Return [X, Y] of the center of cell containing provided text 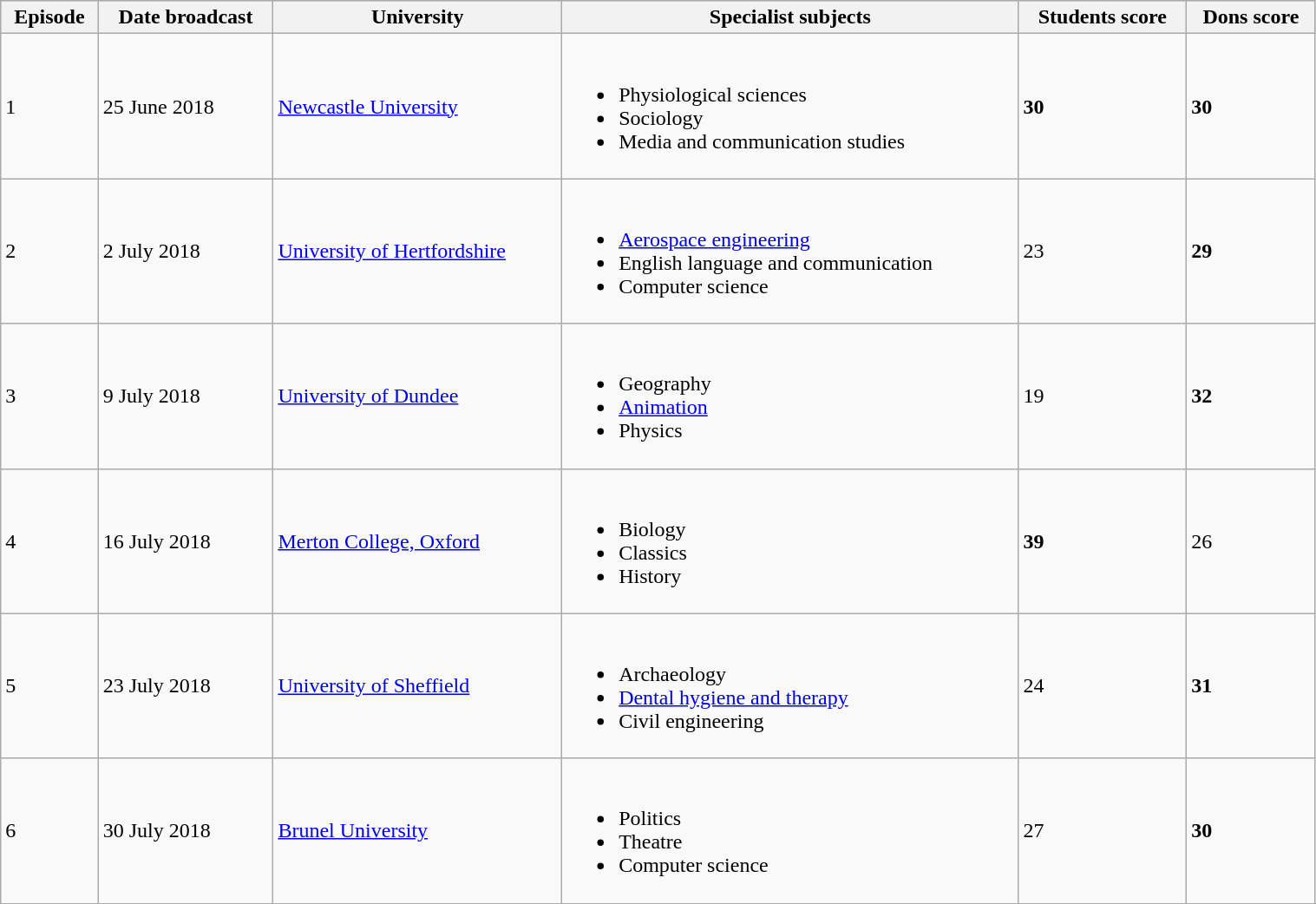
39 [1103, 541]
23 July 2018 [186, 685]
Specialist subjects [790, 17]
29 [1251, 252]
Date broadcast [186, 17]
BiologyClassicsHistory [790, 541]
6 [49, 831]
9 July 2018 [186, 396]
University [418, 17]
Episode [49, 17]
16 July 2018 [186, 541]
2 July 2018 [186, 252]
5 [49, 685]
Newcastle University [418, 106]
Merton College, Oxford [418, 541]
30 July 2018 [186, 831]
27 [1103, 831]
Brunel University [418, 831]
25 June 2018 [186, 106]
University of Sheffield [418, 685]
2 [49, 252]
1 [49, 106]
24 [1103, 685]
23 [1103, 252]
ArchaeologyDental hygiene and therapyCivil engineering [790, 685]
31 [1251, 685]
Aerospace engineeringEnglish language and communicationComputer science [790, 252]
4 [49, 541]
26 [1251, 541]
19 [1103, 396]
University of Hertfordshire [418, 252]
Dons score [1251, 17]
Students score [1103, 17]
GeographyAnimationPhysics [790, 396]
PoliticsTheatreComputer science [790, 831]
3 [49, 396]
32 [1251, 396]
University of Dundee [418, 396]
Physiological sciencesSociologyMedia and communication studies [790, 106]
